Detect which cell encompasses the target text, then output its [X, Y] center coordinate. 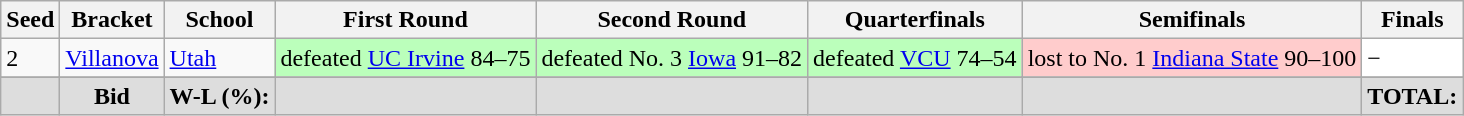
defeated VCU 74–54 [916, 58]
TOTAL: [1412, 96]
Utah [220, 58]
defeated No. 3 Iowa 91–82 [672, 58]
School [220, 20]
Villanova [112, 58]
Bid [112, 96]
Second Round [672, 20]
W-L (%): [220, 96]
− [1412, 58]
First Round [406, 20]
Bracket [112, 20]
Seed [30, 20]
Semifinals [1192, 20]
Quarterfinals [916, 20]
defeated UC Irvine 84–75 [406, 58]
2 [30, 58]
lost to No. 1 Indiana State 90–100 [1192, 58]
Finals [1412, 20]
